Find where the given text appears and provide that cell's center as [X, Y] coordinate. 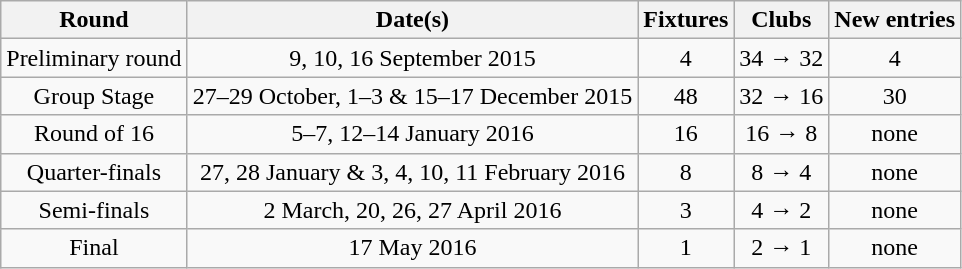
48 [686, 96]
2 → 1 [782, 248]
9, 10, 16 September 2015 [412, 58]
Round [94, 20]
Fixtures [686, 20]
Final [94, 248]
32 → 16 [782, 96]
8 → 4 [782, 172]
27–29 October, 1–3 & 15–17 December 2015 [412, 96]
Clubs [782, 20]
Preliminary round [94, 58]
16 [686, 134]
30 [895, 96]
2 March, 20, 26, 27 April 2016 [412, 210]
Quarter-finals [94, 172]
3 [686, 210]
1 [686, 248]
New entries [895, 20]
Group Stage [94, 96]
27, 28 January & 3, 4, 10, 11 February 2016 [412, 172]
4 → 2 [782, 210]
Date(s) [412, 20]
34 → 32 [782, 58]
8 [686, 172]
5–7, 12–14 January 2016 [412, 134]
16 → 8 [782, 134]
Round of 16 [94, 134]
Semi-finals [94, 210]
17 May 2016 [412, 248]
